Scan for the cell matching the given text and deliver its (x, y) coordinate at center. 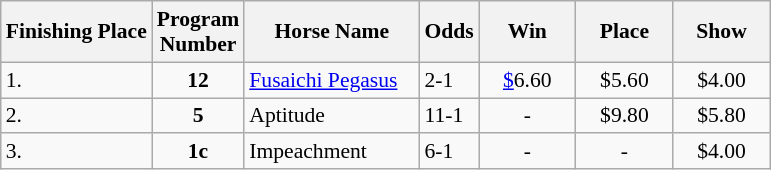
2-1 (448, 80)
ProgramNumber (198, 32)
Win (528, 32)
Odds (448, 32)
12 (198, 80)
11-1 (448, 116)
Fusaichi Pegasus (332, 80)
5 (198, 116)
2. (76, 116)
Finishing Place (76, 32)
1c (198, 152)
$5.60 (624, 80)
Aptitude (332, 116)
$5.80 (722, 116)
Horse Name (332, 32)
Impeachment (332, 152)
Show (722, 32)
1. (76, 80)
$9.80 (624, 116)
Place (624, 32)
6-1 (448, 152)
3. (76, 152)
$6.60 (528, 80)
